Provide the [x, y] coordinate of the cell's center where the given text is located.  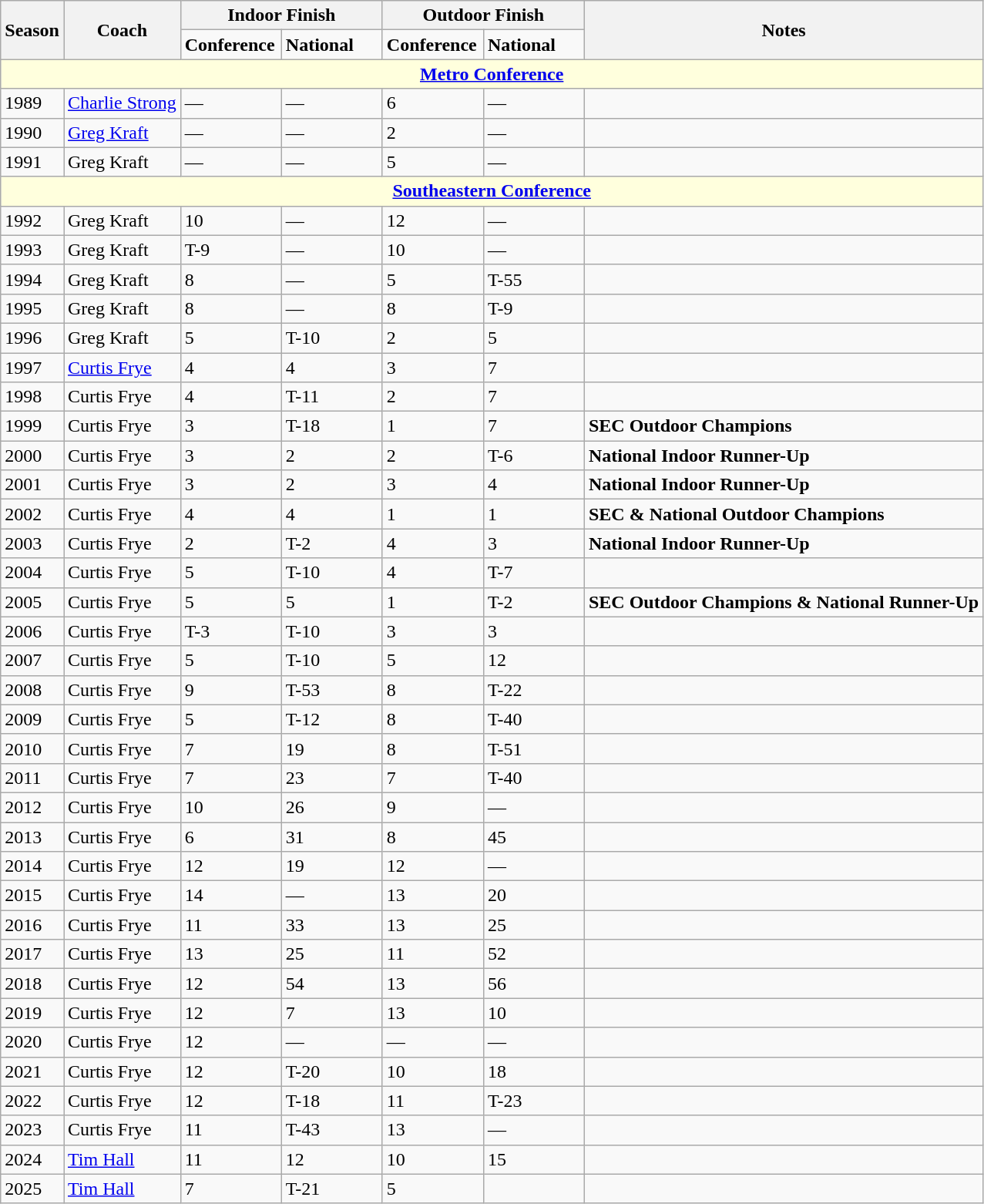
SEC & National Outdoor Champions [783, 514]
1990 [32, 133]
2015 [32, 896]
1993 [32, 250]
2007 [32, 661]
T-3 [231, 631]
Indoor Finish [281, 15]
23 [331, 778]
1992 [32, 220]
T-11 [331, 397]
2012 [32, 807]
54 [331, 984]
2008 [32, 690]
14 [231, 896]
Season [32, 30]
1999 [32, 426]
1995 [32, 308]
2018 [32, 984]
T-23 [533, 1101]
18 [533, 1071]
2011 [32, 778]
SEC Outdoor Champions [783, 426]
2010 [32, 748]
SEC Outdoor Champions & National Runner-Up [783, 602]
2000 [32, 456]
2016 [32, 925]
2006 [32, 631]
2022 [32, 1101]
T-12 [331, 719]
T-22 [533, 690]
1991 [32, 162]
2013 [32, 836]
Charlie Strong [122, 103]
T-6 [533, 456]
2004 [32, 573]
1998 [32, 397]
1996 [32, 338]
Coach [122, 30]
1989 [32, 103]
T-21 [331, 1189]
2002 [32, 514]
2024 [32, 1159]
52 [533, 954]
T-20 [331, 1071]
56 [533, 984]
T-51 [533, 748]
Outdoor Finish [483, 15]
26 [331, 807]
45 [533, 836]
2003 [32, 543]
Southeastern Conference [492, 191]
T-55 [533, 279]
2025 [32, 1189]
20 [533, 896]
T-43 [331, 1130]
Metro Conference [492, 74]
2001 [32, 485]
33 [331, 925]
1994 [32, 279]
2017 [32, 954]
31 [331, 836]
2019 [32, 1013]
T-53 [331, 690]
2009 [32, 719]
T-7 [533, 573]
2014 [32, 866]
2020 [32, 1042]
15 [533, 1159]
2023 [32, 1130]
2005 [32, 602]
2021 [32, 1071]
1997 [32, 368]
Notes [783, 30]
